Pinpoint the cell where the given text exists, returning its (x, y) midpoint coordinate. 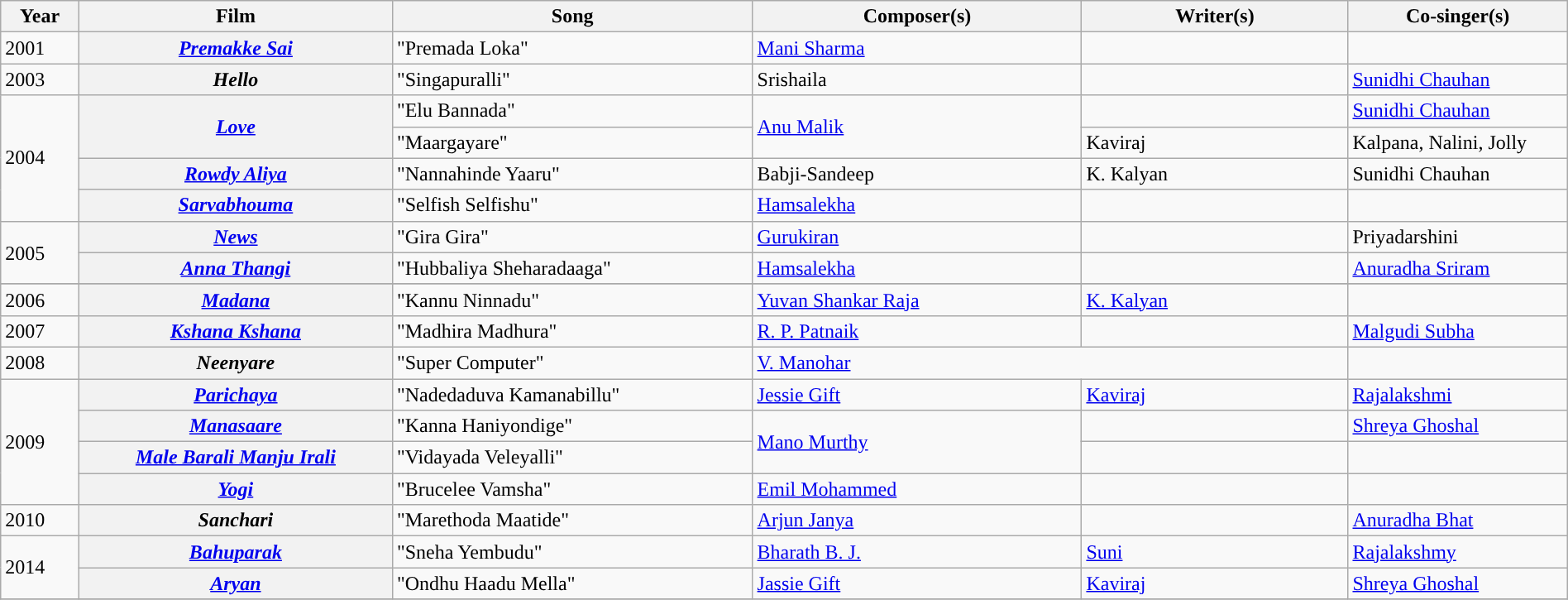
Srishaila (917, 79)
Emil Mohammed (917, 489)
Writer(s) (1215, 17)
Kalpana, Nalini, Jolly (1457, 142)
"Kannu Ninnadu" (572, 300)
"Singapuralli" (572, 79)
News (235, 237)
"Sneha Yembudu" (572, 552)
Kshana Kshana (235, 331)
Jassie Gift (917, 583)
Gurukiran (917, 237)
2003 (40, 79)
Premakke Sai (235, 48)
2001 (40, 48)
"Vidayada Veleyalli" (572, 458)
Suni (1215, 552)
Song (572, 17)
V. Manohar (1050, 362)
Babji-Sandeep (917, 174)
Male Barali Manju Irali (235, 458)
Yogi (235, 489)
"Brucelee Vamsha" (572, 489)
Rajalakshmy (1457, 552)
2009 (40, 442)
Aryan (235, 583)
Love (235, 127)
Sarvabhouma (235, 205)
"Maargayare" (572, 142)
"Nadedaduva Kamanabillu" (572, 395)
2010 (40, 521)
Priyadarshini (1457, 237)
"Kanna Haniyondige" (572, 426)
2006 (40, 300)
R. P. Patnaik (917, 331)
"Selfish Selfishu" (572, 205)
Anuradha Bhat (1457, 521)
2004 (40, 158)
Malgudi Subha (1457, 331)
Sanchari (235, 521)
Madana (235, 300)
"Gira Gira" (572, 237)
"Hubbaliya Sheharadaaga" (572, 268)
2005 (40, 252)
"Elu Bannada" (572, 111)
"Nannahinde Yaaru" (572, 174)
Composer(s) (917, 17)
"Madhira Madhura" (572, 331)
Rajalakshmi (1457, 395)
"Super Computer" (572, 362)
Neenyare (235, 362)
Bharath B. J. (917, 552)
Rowdy Aliya (235, 174)
2007 (40, 331)
"Marethoda Maatide" (572, 521)
Co-singer(s) (1457, 17)
Mano Murthy (917, 442)
Anna Thangi (235, 268)
Bahuparak (235, 552)
Yuvan Shankar Raja (917, 300)
Hello (235, 79)
Year (40, 17)
Anu Malik (917, 127)
Film (235, 17)
Arjun Janya (917, 521)
Parichaya (235, 395)
Mani Sharma (917, 48)
"Ondhu Haadu Mella" (572, 583)
Manasaare (235, 426)
2014 (40, 568)
2008 (40, 362)
Anuradha Sriram (1457, 268)
"Premada Loka" (572, 48)
Jessie Gift (917, 395)
